Find where the given text appears and provide that cell's center as [x, y] coordinate. 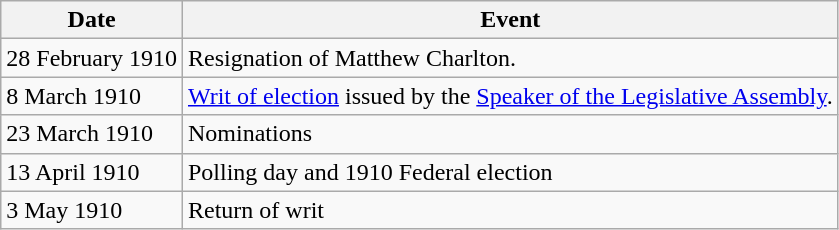
8 March 1910 [92, 96]
3 May 1910 [92, 210]
Return of writ [510, 210]
Event [510, 20]
Date [92, 20]
28 February 1910 [92, 58]
Writ of election issued by the Speaker of the Legislative Assembly. [510, 96]
23 March 1910 [92, 134]
Nominations [510, 134]
Resignation of Matthew Charlton. [510, 58]
Polling day and 1910 Federal election [510, 172]
13 April 1910 [92, 172]
